Pinpoint the cell where the given text exists, returning its [x, y] midpoint coordinate. 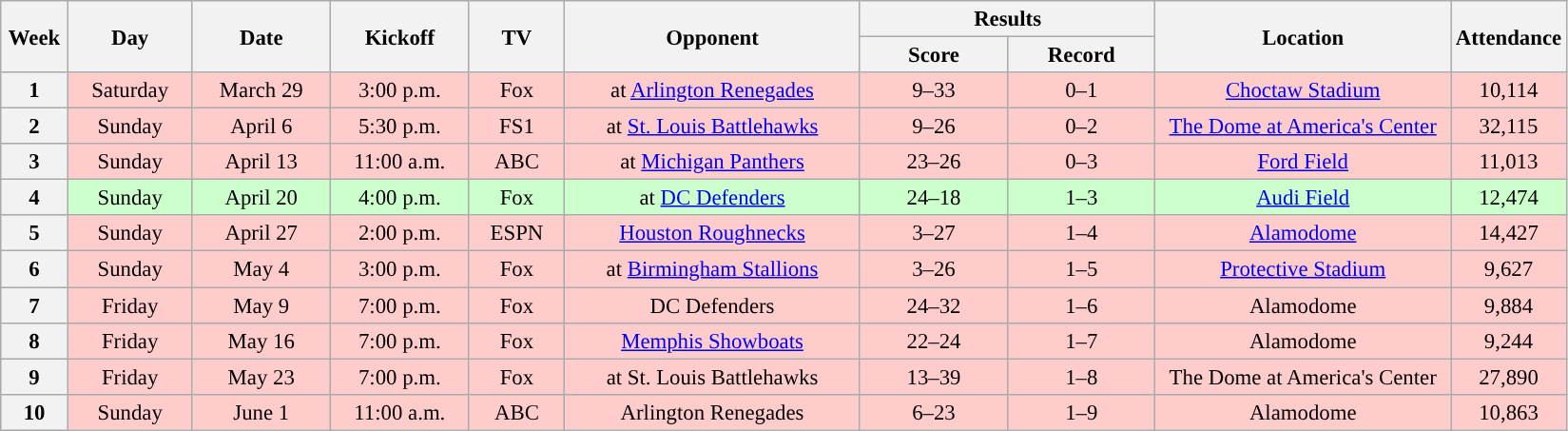
Day [129, 36]
DC Defenders [713, 305]
14,427 [1509, 233]
9,627 [1509, 269]
Memphis Showboats [713, 341]
9–33 [934, 90]
0–3 [1082, 162]
Protective Stadium [1303, 269]
Results [1008, 19]
11,013 [1509, 162]
Attendance [1509, 36]
7 [34, 305]
24–32 [934, 305]
2:00 p.m. [400, 233]
9 [34, 377]
at Michigan Panthers [713, 162]
9–26 [934, 127]
1 [34, 90]
Arlington Renegades [713, 412]
ESPN [517, 233]
April 6 [261, 127]
1–4 [1082, 233]
6–23 [934, 412]
Opponent [713, 36]
5 [34, 233]
6 [34, 269]
at DC Defenders [713, 198]
May 9 [261, 305]
3–26 [934, 269]
22–24 [934, 341]
2 [34, 127]
March 29 [261, 90]
Week [34, 36]
5:30 p.m. [400, 127]
0–2 [1082, 127]
at Birmingham Stallions [713, 269]
June 1 [261, 412]
3 [34, 162]
Score [934, 55]
8 [34, 341]
3–27 [934, 233]
32,115 [1509, 127]
9,244 [1509, 341]
April 13 [261, 162]
4 [34, 198]
10,863 [1509, 412]
Record [1082, 55]
1–9 [1082, 412]
1–7 [1082, 341]
Choctaw Stadium [1303, 90]
9,884 [1509, 305]
1–3 [1082, 198]
May 23 [261, 377]
1–8 [1082, 377]
0–1 [1082, 90]
TV [517, 36]
12,474 [1509, 198]
24–18 [934, 198]
10,114 [1509, 90]
4:00 p.m. [400, 198]
Location [1303, 36]
May 4 [261, 269]
1–5 [1082, 269]
May 16 [261, 341]
23–26 [934, 162]
10 [34, 412]
1–6 [1082, 305]
27,890 [1509, 377]
April 20 [261, 198]
Audi Field [1303, 198]
at Arlington Renegades [713, 90]
13–39 [934, 377]
Kickoff [400, 36]
FS1 [517, 127]
Houston Roughnecks [713, 233]
April 27 [261, 233]
Date [261, 36]
Ford Field [1303, 162]
Saturday [129, 90]
